Find where the given text appears and provide that cell's center as [x, y] coordinate. 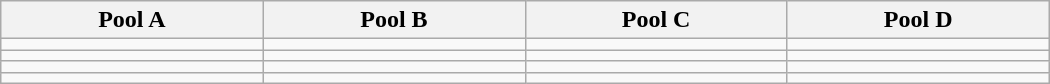
Pool B [394, 20]
Pool D [918, 20]
Pool A [132, 20]
Pool C [656, 20]
